Scan for the cell matching the given text and deliver its (x, y) coordinate at center. 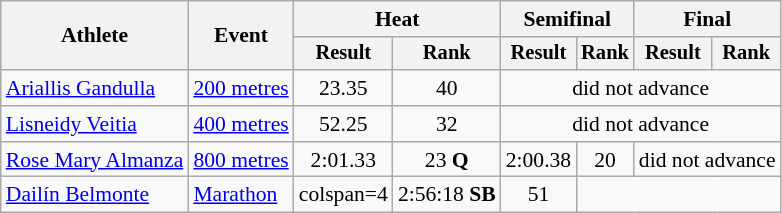
23 Q (447, 160)
Lisneidy Veitia (95, 124)
200 metres (240, 88)
32 (447, 124)
52.25 (344, 124)
Athlete (95, 36)
Marathon (240, 195)
400 metres (240, 124)
40 (447, 88)
Semifinal (568, 19)
2:01.33 (344, 160)
colspan=4 (344, 195)
2:56:18 SB (447, 195)
Final (708, 19)
Dailín Belmonte (95, 195)
2:00.38 (538, 160)
Rose Mary Almanza (95, 160)
Heat (398, 19)
20 (605, 160)
Ariallis Gandulla (95, 88)
51 (538, 195)
800 metres (240, 160)
23.35 (344, 88)
Event (240, 36)
